Identify which cell holds the provided text, then report its (X, Y) central coordinate. 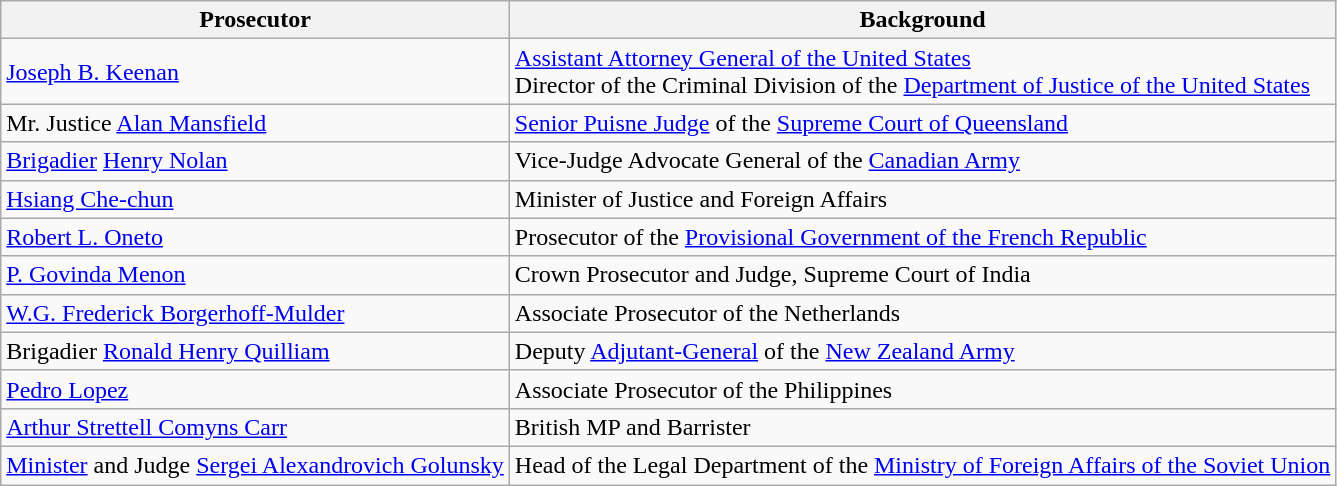
Hsiang Che-chun (256, 199)
Brigadier Ronald Henry Quilliam (256, 351)
Brigadier Henry Nolan (256, 161)
Deputy Adjutant-General of the New Zealand Army (922, 351)
Prosecutor (256, 20)
Arthur Strettell Comyns Carr (256, 427)
Crown Prosecutor and Judge, Supreme Court of India (922, 275)
Pedro Lopez (256, 389)
Background (922, 20)
Minister and Judge Sergei Alexandrovich Golunsky (256, 465)
Associate Prosecutor of the Netherlands (922, 313)
Joseph B. Keenan (256, 72)
Mr. Justice Alan Mansfield (256, 123)
W.G. Frederick Borgerhoff-Mulder (256, 313)
Vice-Judge Advocate General of the Canadian Army (922, 161)
P. Govinda Menon (256, 275)
Senior Puisne Judge of the Supreme Court of Queensland (922, 123)
Assistant Attorney General of the United States Director of the Criminal Division of the Department of Justice of the United States (922, 72)
Prosecutor of the Provisional Government of the French Republic (922, 237)
Robert L. Oneto (256, 237)
Associate Prosecutor of the Philippines (922, 389)
British MP and Barrister (922, 427)
Head of the Legal Department of the Ministry of Foreign Affairs of the Soviet Union (922, 465)
Minister of Justice and Foreign Affairs (922, 199)
